Return [X, Y] of the center of cell containing provided text 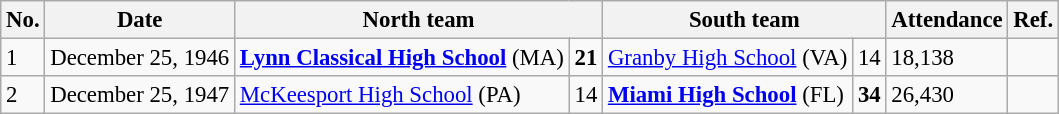
McKeesport High School (PA) [402, 95]
18,138 [947, 58]
South team [744, 20]
Date [140, 20]
26,430 [947, 95]
Ref. [1033, 20]
2 [23, 95]
21 [586, 58]
1 [23, 58]
Miami High School (FL) [728, 95]
North team [419, 20]
Granby High School (VA) [728, 58]
December 25, 1947 [140, 95]
34 [870, 95]
Attendance [947, 20]
December 25, 1946 [140, 58]
Lynn Classical High School (MA) [402, 58]
No. [23, 20]
